Locate the cell with the specified text and output its (x, y) center coordinate. 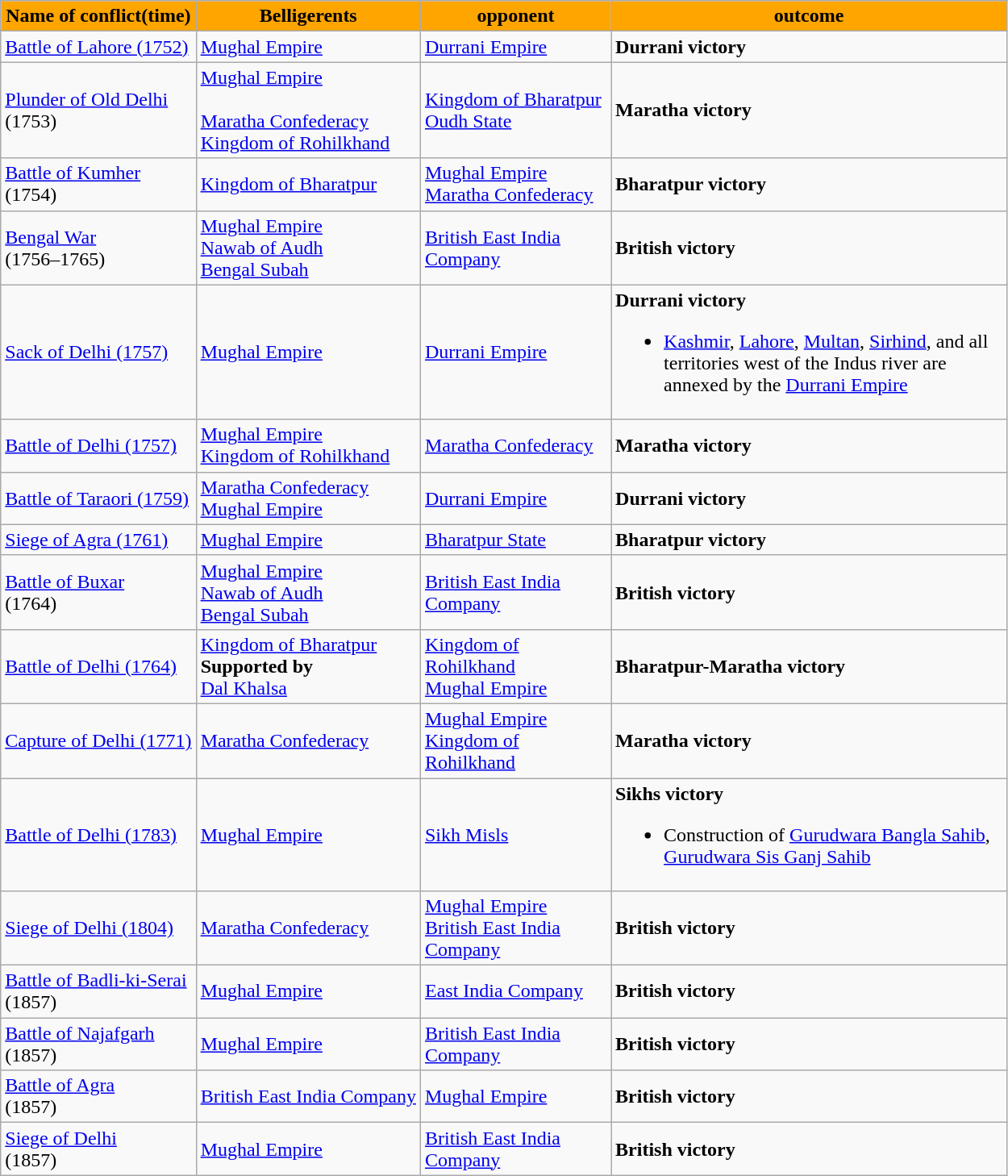
Kingdom of Rohilkhand Mughal Empire (515, 666)
Battle of Badli-ki-Serai(1857) (98, 992)
Battle of Buxar(1764) (98, 592)
Battle of Delhi (1783) (98, 834)
Belligerents (308, 16)
Maratha Confederacy Mughal Empire (308, 498)
Siege of Agra (1761) (98, 540)
Sack of Delhi (1757) (98, 352)
Durrani victoryKashmir, Lahore, Multan, Sirhind, and all territories west of the Indus river are annexed by the Durrani Empire (810, 352)
Battle of Agra(1857) (98, 1097)
Sikh Misls (515, 834)
Battle of Taraori (1759) (98, 498)
Battle of Najafgarh(1857) (98, 1044)
opponent (515, 16)
East India Company (515, 992)
Bharatpur-Maratha victory (810, 666)
Mughal EmpireMaratha Confederacy Kingdom of Rohilkhand (308, 110)
Name of conflict(time) (98, 16)
Kingdom of BharatpurSupported by Dal Khalsa (308, 666)
Plunder of Old Delhi(1753) (98, 110)
Battle of Delhi (1757) (98, 445)
Bharatpur State (515, 540)
Kingdom of Bharatpur Oudh State (515, 110)
Siege of Delhi (1804) (98, 928)
Mughal Empire British East India Company (515, 928)
Capture of Delhi (1771) (98, 740)
Kingdom of Bharatpur (308, 184)
Mughal Empire Maratha Confederacy (515, 184)
Bengal War(1756–1765) (98, 248)
Sikhs victoryConstruction of Gurudwara Bangla Sahib, Gurudwara Sis Ganj Sahib (810, 834)
Siege of Delhi(1857) (98, 1149)
Battle of Kumher(1754) (98, 184)
Battle of Lahore (1752) (98, 47)
Battle of Delhi (1764) (98, 666)
outcome (810, 16)
